Determine the [X, Y] coordinate at the center of the cell enclosing the given text.  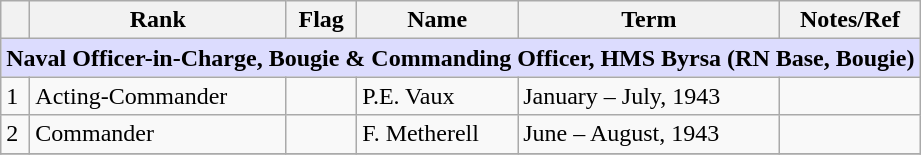
1 [16, 96]
Naval Officer-in-Charge, Bougie & Commanding Officer, HMS Byrsa (RN Base, Bougie) [460, 58]
2 [16, 134]
Name [438, 20]
Flag [322, 20]
F. Metherell [438, 134]
Term [649, 20]
Rank [158, 20]
Notes/Ref [850, 20]
January – July, 1943 [649, 96]
June – August, 1943 [649, 134]
Commander [158, 134]
Acting-Commander [158, 96]
P.E. Vaux [438, 96]
